Search for the cell housing the specified text and yield its [x, y] center coordinate. 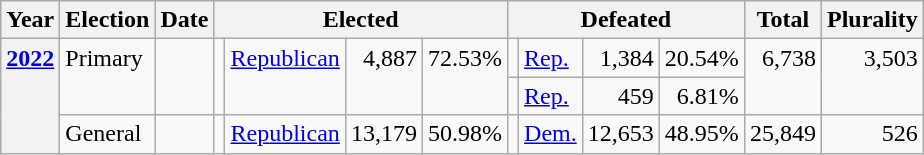
12,653 [620, 134]
Total [782, 20]
6.81% [702, 96]
6,738 [782, 77]
4,887 [384, 77]
Primary [108, 77]
48.95% [702, 134]
General [108, 134]
526 [872, 134]
25,849 [782, 134]
459 [620, 96]
Year [30, 20]
Elected [361, 20]
Plurality [872, 20]
1,384 [620, 58]
Date [184, 20]
72.53% [464, 77]
2022 [30, 96]
Dem. [551, 134]
20.54% [702, 58]
3,503 [872, 77]
13,179 [384, 134]
50.98% [464, 134]
Election [108, 20]
Defeated [626, 20]
